Search for the cell housing the specified text and yield its (X, Y) center coordinate. 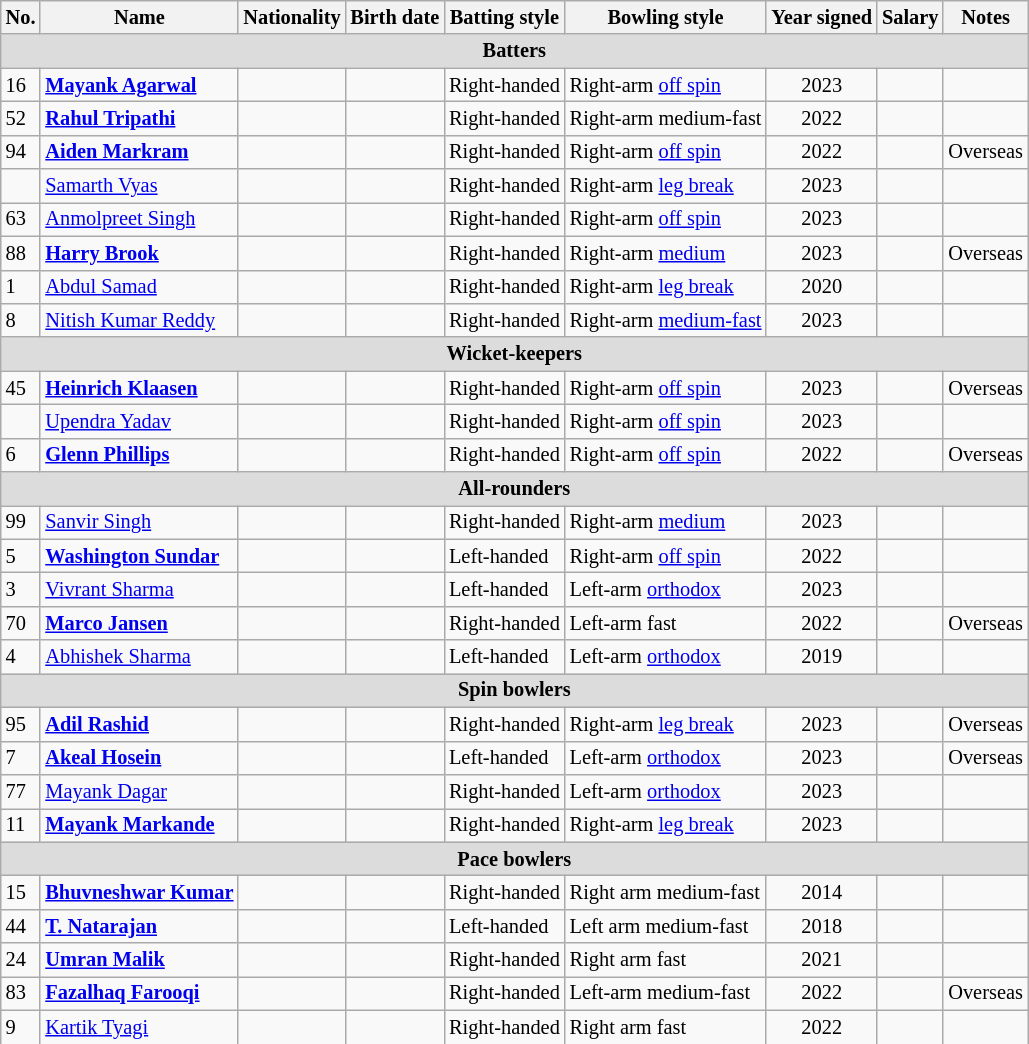
Mayank Markande (139, 825)
Wicket-keepers (514, 354)
Batters (514, 51)
45 (21, 388)
Heinrich Klaasen (139, 388)
15 (21, 892)
63 (21, 219)
Salary (910, 17)
4 (21, 657)
9 (21, 1027)
52 (21, 118)
Nationality (292, 17)
Left-arm fast (666, 623)
6 (21, 455)
Abhishek Sharma (139, 657)
2020 (822, 287)
3 (21, 589)
Fazalhaq Farooqi (139, 993)
16 (21, 85)
Bowling style (666, 17)
Left arm medium-fast (666, 926)
Bhuvneshwar Kumar (139, 892)
95 (21, 724)
Vivrant Sharma (139, 589)
Year signed (822, 17)
T. Natarajan (139, 926)
Mayank Agarwal (139, 85)
Right arm medium-fast (666, 892)
No. (21, 17)
Spin bowlers (514, 690)
11 (21, 825)
Sanvir Singh (139, 522)
Glenn Phillips (139, 455)
Samarth Vyas (139, 186)
Kartik Tyagi (139, 1027)
All-rounders (514, 489)
44 (21, 926)
Harry Brook (139, 253)
88 (21, 253)
Nitish Kumar Reddy (139, 320)
Marco Jansen (139, 623)
Notes (985, 17)
Left-arm medium-fast (666, 993)
99 (21, 522)
Aiden Markram (139, 152)
Abdul Samad (139, 287)
2018 (822, 926)
Name (139, 17)
94 (21, 152)
Washington Sundar (139, 556)
Rahul Tripathi (139, 118)
Pace bowlers (514, 859)
Birth date (394, 17)
8 (21, 320)
24 (21, 960)
Upendra Yadav (139, 421)
Batting style (504, 17)
1 (21, 287)
Anmolpreet Singh (139, 219)
Akeal Hosein (139, 758)
7 (21, 758)
Umran Malik (139, 960)
77 (21, 791)
2021 (822, 960)
Adil Rashid (139, 724)
83 (21, 993)
70 (21, 623)
2014 (822, 892)
Mayank Dagar (139, 791)
2019 (822, 657)
5 (21, 556)
